Return the [x, y] coordinate for the center point of the cell that contains the specified text.  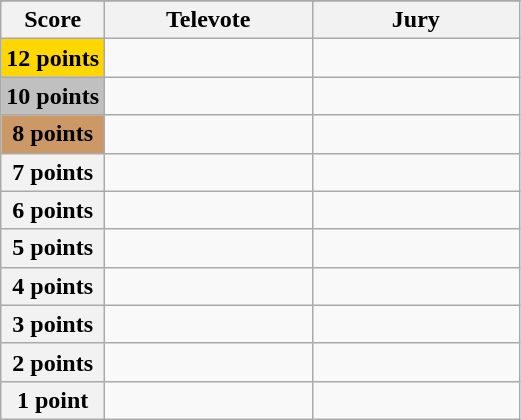
8 points [53, 134]
Jury [416, 20]
Score [53, 20]
10 points [53, 96]
5 points [53, 248]
3 points [53, 324]
Televote [209, 20]
1 point [53, 400]
4 points [53, 286]
6 points [53, 210]
2 points [53, 362]
12 points [53, 58]
7 points [53, 172]
